Locate the cell with the specified text and output its (x, y) center coordinate. 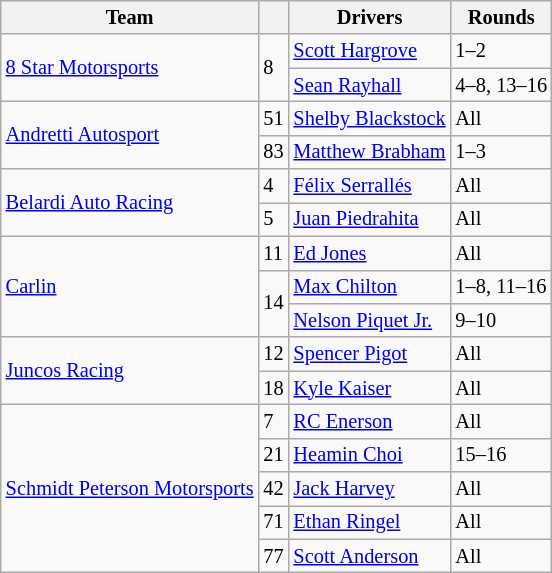
Schmidt Peterson Motorsports (130, 488)
Jack Harvey (370, 489)
71 (273, 522)
Matthew Brabham (370, 152)
Belardi Auto Racing (130, 202)
Heamin Choi (370, 455)
Félix Serrallés (370, 186)
Scott Anderson (370, 556)
Juan Piedrahita (370, 219)
Shelby Blackstock (370, 118)
RC Enerson (370, 421)
Kyle Kaiser (370, 388)
8 (273, 68)
Carlin (130, 286)
4–8, 13–16 (502, 85)
Juncos Racing (130, 370)
Ed Jones (370, 253)
21 (273, 455)
1–2 (502, 51)
18 (273, 388)
11 (273, 253)
12 (273, 354)
51 (273, 118)
Andretti Autosport (130, 134)
Sean Rayhall (370, 85)
15–16 (502, 455)
Ethan Ringel (370, 522)
Drivers (370, 17)
Rounds (502, 17)
Team (130, 17)
42 (273, 489)
83 (273, 152)
77 (273, 556)
Nelson Piquet Jr. (370, 320)
14 (273, 304)
9–10 (502, 320)
Max Chilton (370, 287)
4 (273, 186)
1–8, 11–16 (502, 287)
1–3 (502, 152)
Spencer Pigot (370, 354)
5 (273, 219)
Scott Hargrove (370, 51)
7 (273, 421)
8 Star Motorsports (130, 68)
